Search for the cell housing the specified text and yield its (x, y) center coordinate. 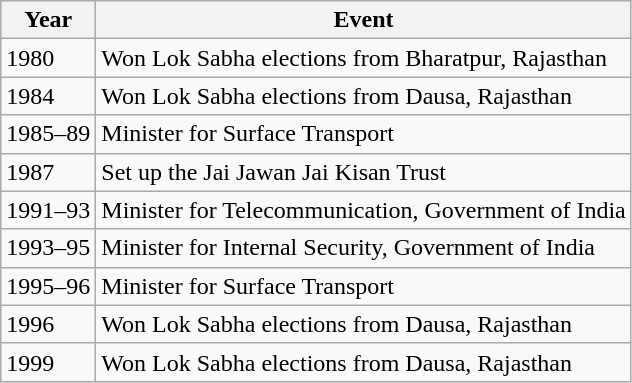
Set up the Jai Jawan Jai Kisan Trust (364, 172)
1999 (48, 362)
Minister for Telecommunication, Government of India (364, 210)
1985–89 (48, 134)
1996 (48, 324)
Year (48, 20)
1995–96 (48, 286)
1980 (48, 58)
1991–93 (48, 210)
1987 (48, 172)
Minister for Internal Security, Government of India (364, 248)
1993–95 (48, 248)
Won Lok Sabha elections from Bharatpur, Rajasthan (364, 58)
Event (364, 20)
1984 (48, 96)
